From the cell containing the given text, extract its center point as (x, y) coordinate. 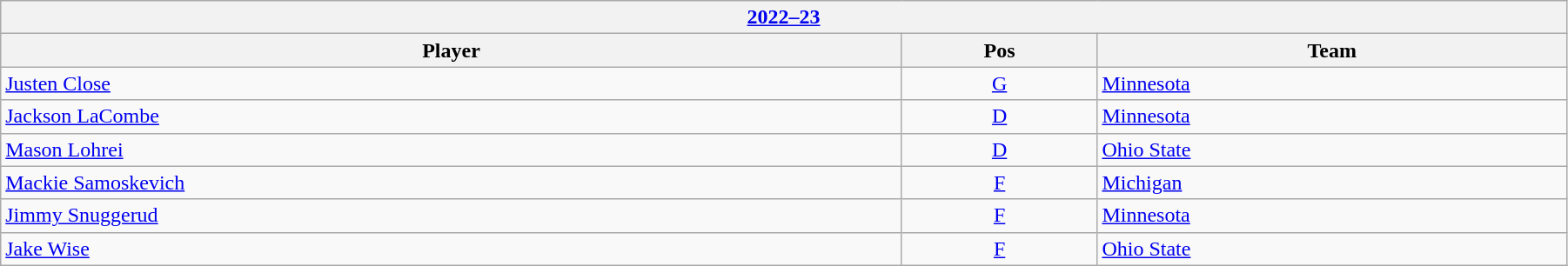
G (999, 83)
Jimmy Snuggerud (452, 216)
Jake Wise (452, 249)
Mason Lohrei (452, 150)
Justen Close (452, 83)
2022–23 (784, 17)
Michigan (1332, 183)
Pos (999, 50)
Team (1332, 50)
Jackson LaCombe (452, 116)
Player (452, 50)
Mackie Samoskevich (452, 183)
